Search for the cell housing the specified text and yield its (X, Y) center coordinate. 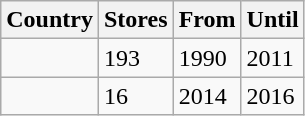
2016 (272, 96)
Stores (136, 20)
From (207, 20)
2011 (272, 58)
Country (50, 20)
193 (136, 58)
2014 (207, 96)
1990 (207, 58)
16 (136, 96)
Until (272, 20)
